Return (x, y) of the center of cell containing provided text 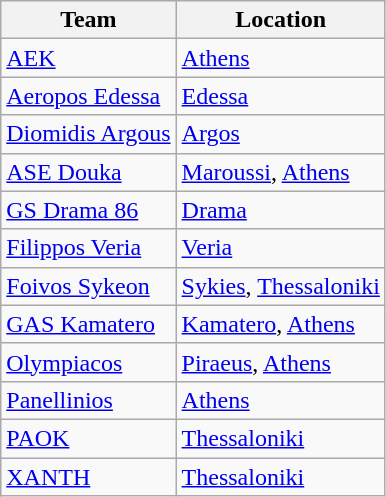
Kamatero, Athens (280, 324)
GS Drama 86 (88, 210)
Piraeus, Athens (280, 362)
Edessa (280, 96)
Olympiacos (88, 362)
XANTH (88, 477)
Drama (280, 210)
Location (280, 20)
Foivos Sykeon (88, 286)
Sykies, Thessaloniki (280, 286)
Filippos Veria (88, 248)
Team (88, 20)
Argos (280, 134)
AEK (88, 58)
Veria (280, 248)
Diomidis Argous (88, 134)
Aeropos Edessa (88, 96)
PAOK (88, 438)
ASE Douka (88, 172)
Panellinios (88, 400)
Maroussi, Athens (280, 172)
GAS Kamatero (88, 324)
